For the text-containing cell, return its midpoint in (x, y) coordinate format. 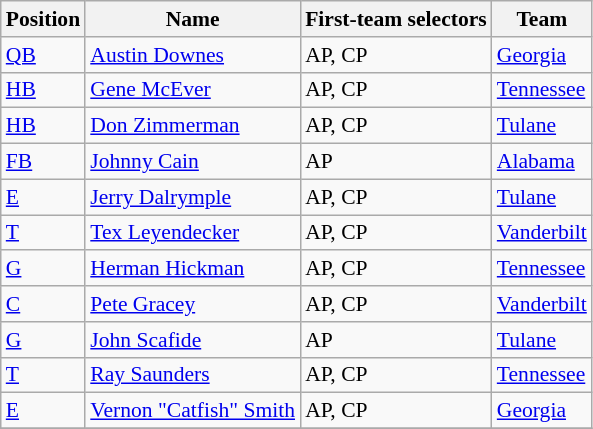
Position (43, 19)
Tex Leyendecker (192, 233)
First-team selectors (396, 19)
QB (43, 55)
Don Zimmerman (192, 126)
Name (192, 19)
Alabama (542, 162)
Gene McEver (192, 90)
Jerry Dalrymple (192, 197)
Pete Gracey (192, 304)
Johnny Cain (192, 162)
Team (542, 19)
Herman Hickman (192, 269)
Ray Saunders (192, 375)
C (43, 304)
Austin Downes (192, 55)
FB (43, 162)
Vernon "Catfish" Smith (192, 411)
John Scafide (192, 340)
